Determine the [x, y] coordinate at the center of the cell enclosing the given text.  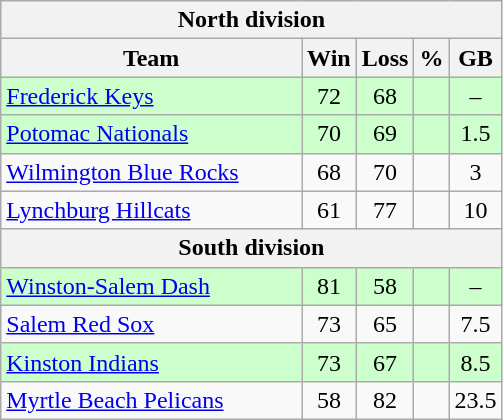
Potomac Nationals [152, 134]
Team [152, 58]
67 [385, 362]
North division [252, 20]
23.5 [476, 400]
Wilmington Blue Rocks [152, 172]
77 [385, 210]
82 [385, 400]
Win [330, 58]
69 [385, 134]
Loss [385, 58]
GB [476, 58]
72 [330, 96]
10 [476, 210]
1.5 [476, 134]
% [432, 58]
65 [385, 324]
Frederick Keys [152, 96]
8.5 [476, 362]
Lynchburg Hillcats [152, 210]
South division [252, 248]
Myrtle Beach Pelicans [152, 400]
Salem Red Sox [152, 324]
81 [330, 286]
61 [330, 210]
Winston-Salem Dash [152, 286]
7.5 [476, 324]
Kinston Indians [152, 362]
3 [476, 172]
